Capture the cell that displays the provided text and extract its (X, Y) central coordinate. 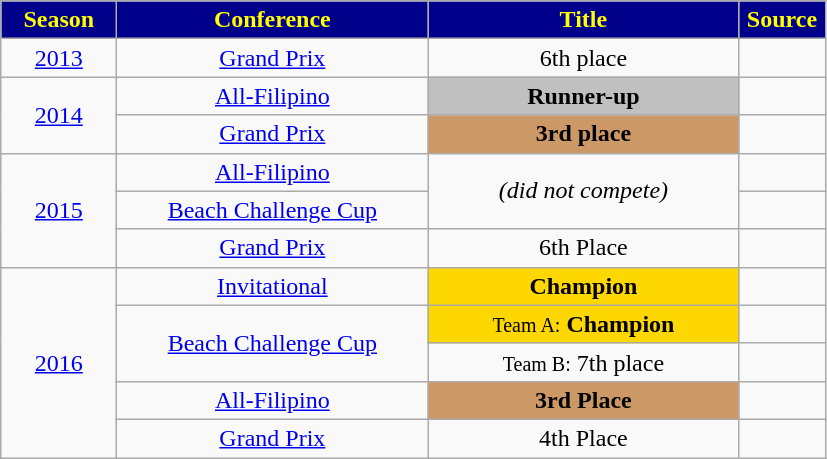
Title (584, 20)
Invitational (272, 286)
Team A: Champion (584, 324)
Conference (272, 20)
2015 (59, 210)
6th Place (584, 248)
4th Place (584, 438)
Source (782, 20)
6th place (584, 58)
Runner-up (584, 96)
Champion (584, 286)
2014 (59, 115)
3rd place (584, 134)
(did not compete) (584, 191)
2016 (59, 362)
3rd Place (584, 400)
2013 (59, 58)
Season (59, 20)
Team B: 7th place (584, 362)
